Return (X, Y) of the center of cell containing provided text 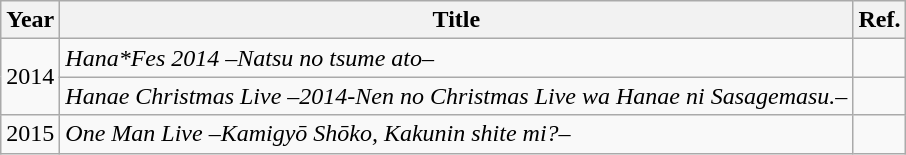
Title (456, 20)
One Man Live –Kamigyō Shōko, Kakunin shite mi?– (456, 134)
Ref. (880, 20)
2015 (30, 134)
2014 (30, 77)
Year (30, 20)
Hanae Christmas Live –2014-Nen no Christmas Live wa Hanae ni Sasagemasu.– (456, 96)
Hana*Fes 2014 –Natsu no tsume ato– (456, 58)
